Identify which cell holds the provided text, then report its [x, y] central coordinate. 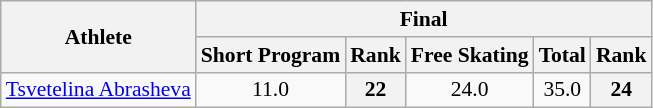
24 [622, 90]
35.0 [562, 90]
Athlete [98, 36]
Short Program [270, 55]
11.0 [270, 90]
Tsvetelina Abrasheva [98, 90]
22 [376, 90]
24.0 [470, 90]
Final [424, 19]
Total [562, 55]
Free Skating [470, 55]
